Search for the cell housing the specified text and yield its [x, y] center coordinate. 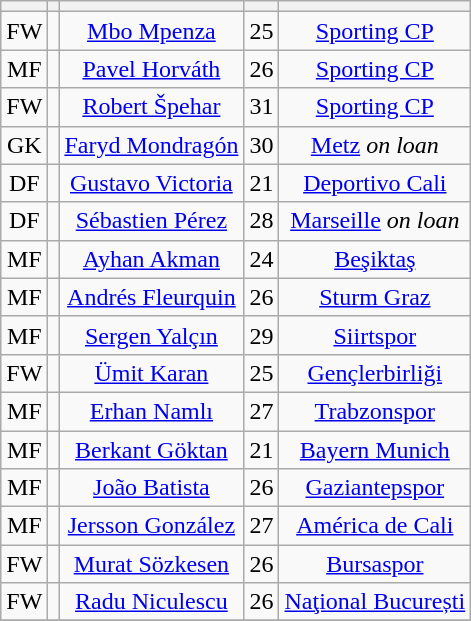
24 [262, 259]
Beşiktaş [375, 259]
Berkant Göktan [152, 449]
Murat Sözkesen [152, 564]
Ayhan Akman [152, 259]
América de Cali [375, 526]
30 [262, 145]
Sergen Yalçın [152, 335]
Gustavo Victoria [152, 183]
João Batista [152, 488]
Andrés Fleurquin [152, 297]
Faryd Mondragón [152, 145]
Radu Niculescu [152, 602]
Naţional București [375, 602]
31 [262, 107]
Trabzonspor [375, 411]
Gaziantepspor [375, 488]
Sturm Graz [375, 297]
Pavel Horváth [152, 69]
Sébastien Pérez [152, 221]
Gençlerbirliği [375, 373]
29 [262, 335]
Erhan Namlı [152, 411]
GK [24, 145]
Deportivo Cali [375, 183]
Metz on loan [375, 145]
Marseille on loan [375, 221]
Ümit Karan [152, 373]
Siirtspor [375, 335]
28 [262, 221]
Jersson González [152, 526]
Robert Špehar [152, 107]
Mbo Mpenza [152, 31]
Bayern Munich [375, 449]
Bursaspor [375, 564]
